Detect which cell encompasses the target text, then output its [x, y] center coordinate. 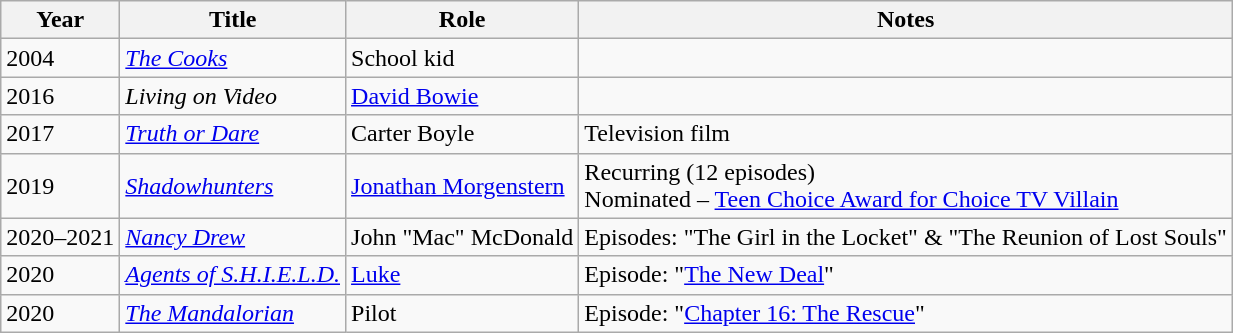
Notes [906, 20]
Carter Boyle [462, 134]
Truth or Dare [233, 134]
The Cooks [233, 58]
John "Mac" McDonald [462, 237]
2020–2021 [60, 237]
The Mandalorian [233, 313]
Television film [906, 134]
Episodes: "The Girl in the Locket" & "The Reunion of Lost Souls" [906, 237]
Luke [462, 275]
Nancy Drew [233, 237]
Shadowhunters [233, 186]
2017 [60, 134]
Episode: "The New Deal" [906, 275]
2004 [60, 58]
David Bowie [462, 96]
2019 [60, 186]
Agents of S.H.I.E.L.D. [233, 275]
Pilot [462, 313]
Jonathan Morgenstern [462, 186]
Role [462, 20]
Living on Video [233, 96]
Year [60, 20]
2016 [60, 96]
Recurring (12 episodes)Nominated – Teen Choice Award for Choice TV Villain [906, 186]
Title [233, 20]
Episode: "Chapter 16: The Rescue" [906, 313]
School kid [462, 58]
